Return (x, y) of the center of cell containing provided text 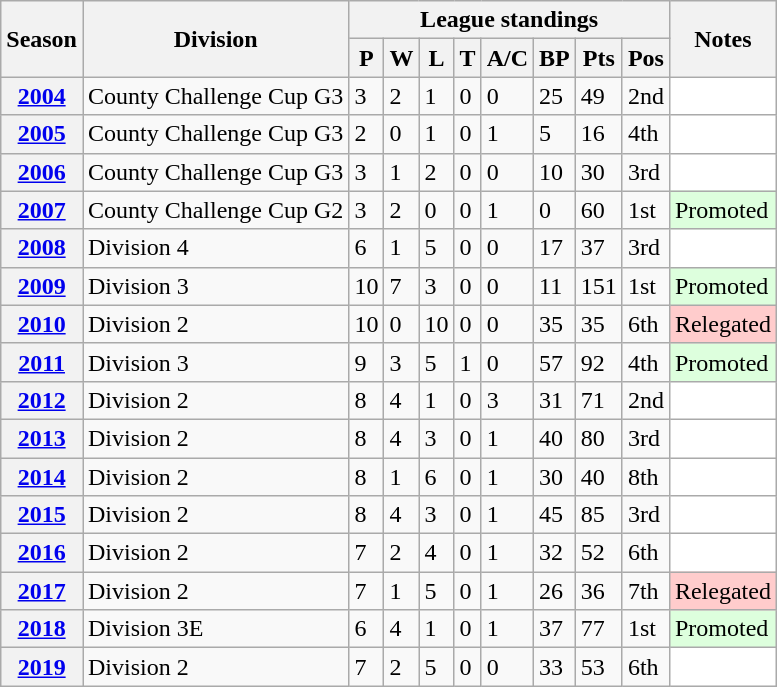
Pts (598, 58)
Season (42, 39)
9 (366, 362)
85 (598, 515)
60 (598, 210)
2017 (42, 591)
2005 (42, 134)
17 (555, 248)
Division 4 (215, 248)
2010 (42, 324)
45 (555, 515)
L (436, 58)
36 (598, 591)
Division (215, 39)
11 (555, 286)
80 (598, 438)
52 (598, 553)
2011 (42, 362)
Pos (646, 58)
7th (646, 591)
P (366, 58)
2006 (42, 172)
2009 (42, 286)
2019 (42, 667)
31 (555, 400)
2008 (42, 248)
32 (555, 553)
33 (555, 667)
25 (555, 96)
26 (555, 591)
2013 (42, 438)
2015 (42, 515)
W (402, 58)
53 (598, 667)
151 (598, 286)
T (468, 58)
League standings (510, 20)
16 (598, 134)
Division 3E (215, 629)
49 (598, 96)
2018 (42, 629)
2014 (42, 477)
County Challenge Cup G2 (215, 210)
77 (598, 629)
8th (646, 477)
92 (598, 362)
BP (555, 58)
2016 (42, 553)
2012 (42, 400)
Notes (722, 39)
2007 (42, 210)
57 (555, 362)
71 (598, 400)
2004 (42, 96)
A/C (507, 58)
